Return (X, Y) of the center of cell containing provided text 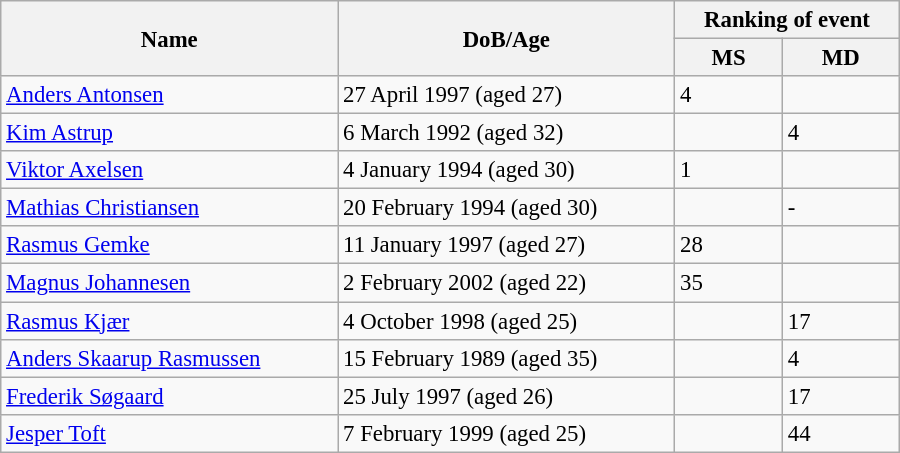
6 March 1992 (aged 32) (506, 133)
2 February 2002 (aged 22) (506, 283)
28 (729, 245)
7 February 1999 (aged 25) (506, 433)
27 April 1997 (aged 27) (506, 95)
25 July 1997 (aged 26) (506, 396)
DoB/Age (506, 38)
4 January 1994 (aged 30) (506, 170)
44 (840, 433)
15 February 1989 (aged 35) (506, 358)
1 (729, 170)
Rasmus Kjær (170, 321)
MS (729, 58)
- (840, 208)
Ranking of event (787, 20)
Rasmus Gemke (170, 245)
Kim Astrup (170, 133)
20 February 1994 (aged 30) (506, 208)
4 October 1998 (aged 25) (506, 321)
Frederik Søgaard (170, 396)
Jesper Toft (170, 433)
Anders Skaarup Rasmussen (170, 358)
MD (840, 58)
Magnus Johannesen (170, 283)
Anders Antonsen (170, 95)
35 (729, 283)
Viktor Axelsen (170, 170)
11 January 1997 (aged 27) (506, 245)
Mathias Christiansen (170, 208)
Name (170, 38)
